Detect which cell encompasses the target text, then output its [x, y] center coordinate. 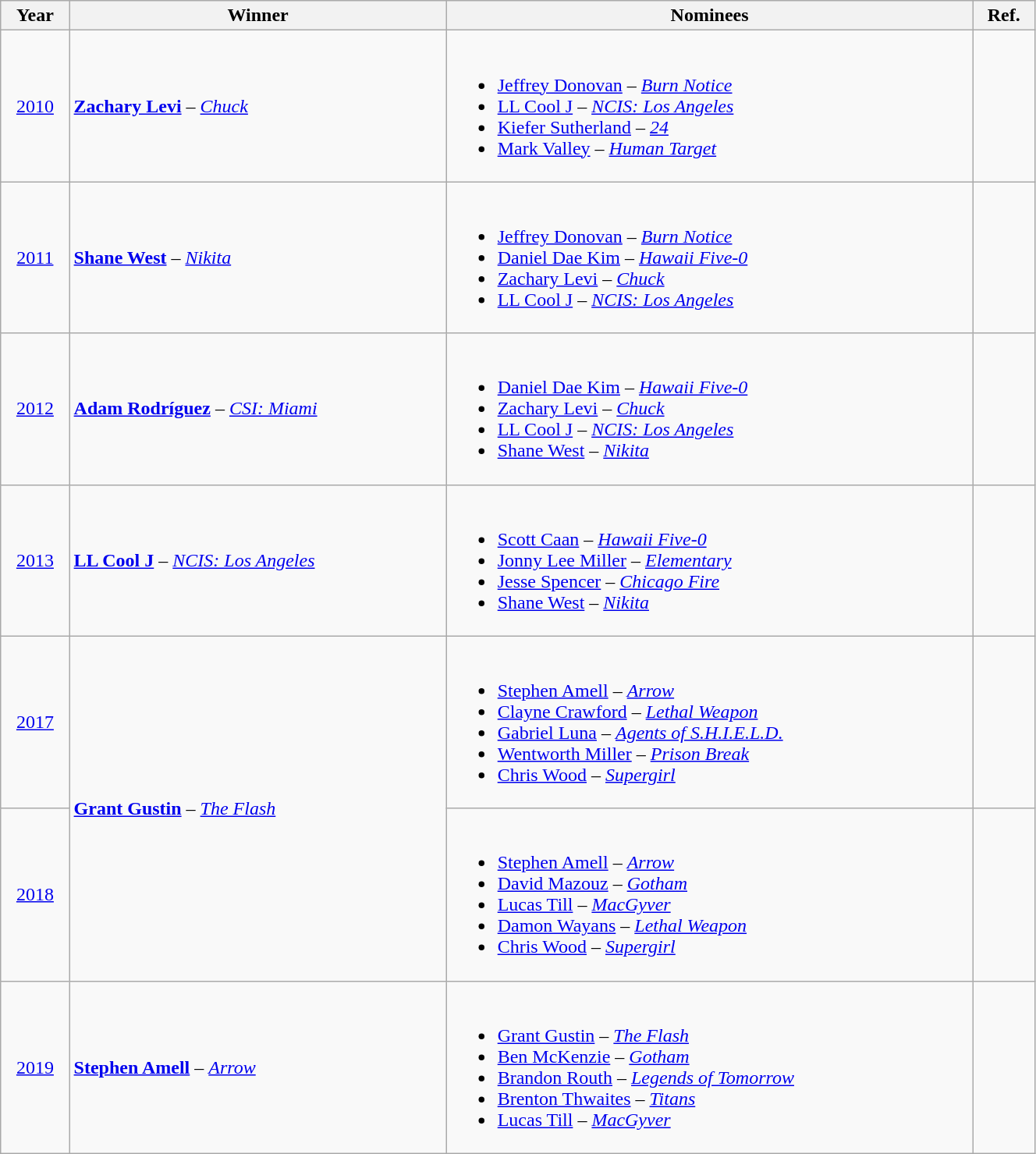
Adam Rodríguez – CSI: Miami [257, 409]
Winner [257, 16]
Zachary Levi – Chuck [257, 106]
Grant Gustin – The FlashBen McKenzie – GothamBrandon Routh – Legends of TomorrowBrenton Thwaites – TitansLucas Till – MacGyver [710, 1067]
Year [35, 16]
Jeffrey Donovan – Burn NoticeLL Cool J – NCIS: Los AngelesKiefer Sutherland – 24Mark Valley – Human Target [710, 106]
2012 [35, 409]
Stephen Amell – ArrowDavid Mazouz – GothamLucas Till – MacGyverDamon Wayans – Lethal WeaponChris Wood – Supergirl [710, 894]
Grant Gustin – The Flash [257, 808]
Stephen Amell – Arrow [257, 1067]
Nominees [710, 16]
Scott Caan – Hawaii Five-0Jonny Lee Miller – ElementaryJesse Spencer – Chicago FireShane West – Nikita [710, 560]
Ref. [1003, 16]
2019 [35, 1067]
2018 [35, 894]
2011 [35, 257]
Daniel Dae Kim – Hawaii Five-0Zachary Levi – ChuckLL Cool J – NCIS: Los AngelesShane West – Nikita [710, 409]
LL Cool J – NCIS: Los Angeles [257, 560]
2017 [35, 723]
2010 [35, 106]
Jeffrey Donovan – Burn NoticeDaniel Dae Kim – Hawaii Five-0Zachary Levi – ChuckLL Cool J – NCIS: Los Angeles [710, 257]
2013 [35, 560]
Stephen Amell – ArrowClayne Crawford – Lethal WeaponGabriel Luna – Agents of S.H.I.E.L.D.Wentworth Miller – Prison BreakChris Wood – Supergirl [710, 723]
Shane West – Nikita [257, 257]
